Determine the [x, y] coordinate at the center of the cell enclosing the given text.  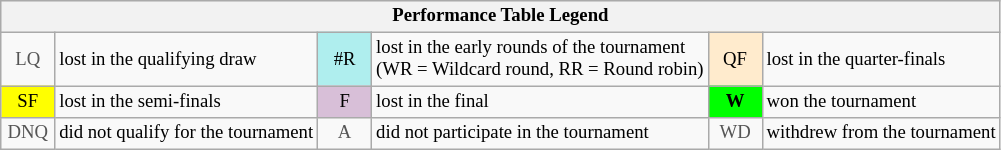
#R [345, 60]
lost in the early rounds of the tournament(WR = Wildcard round, RR = Round robin) [540, 60]
won the tournament [881, 102]
A [345, 134]
QF [735, 60]
lost in the qualifying draw [186, 60]
SF [28, 102]
lost in the final [540, 102]
lost in the quarter-finals [881, 60]
Performance Table Legend [500, 16]
DNQ [28, 134]
lost in the semi-finals [186, 102]
F [345, 102]
did not participate in the tournament [540, 134]
WD [735, 134]
did not qualify for the tournament [186, 134]
withdrew from the tournament [881, 134]
LQ [28, 60]
W [735, 102]
